Extract the (X, Y) coordinate from the center of the cell holding the provided text.  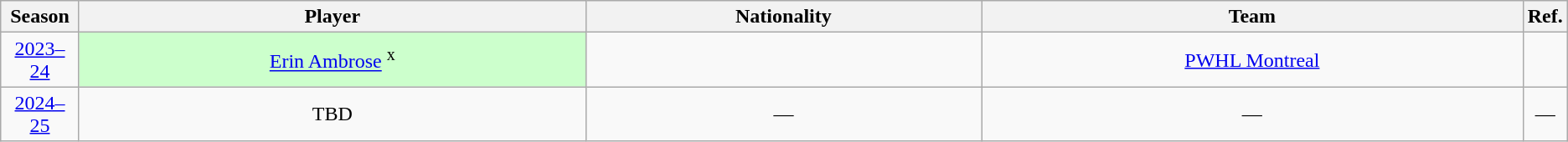
Erin Ambrose x (332, 60)
Team (1253, 17)
TBD (332, 114)
Season (40, 17)
Ref. (1545, 17)
2023–24 (40, 60)
2024–25 (40, 114)
Player (332, 17)
PWHL Montreal (1253, 60)
Nationality (783, 17)
